Provide the [x, y] coordinate of the cell's center where the given text is located.  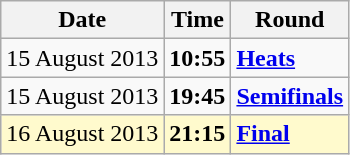
10:55 [198, 58]
Time [198, 20]
Round [290, 20]
Semifinals [290, 96]
Final [290, 134]
Heats [290, 58]
16 August 2013 [82, 134]
Date [82, 20]
19:45 [198, 96]
21:15 [198, 134]
